Pinpoint the cell where the given text exists, returning its [x, y] midpoint coordinate. 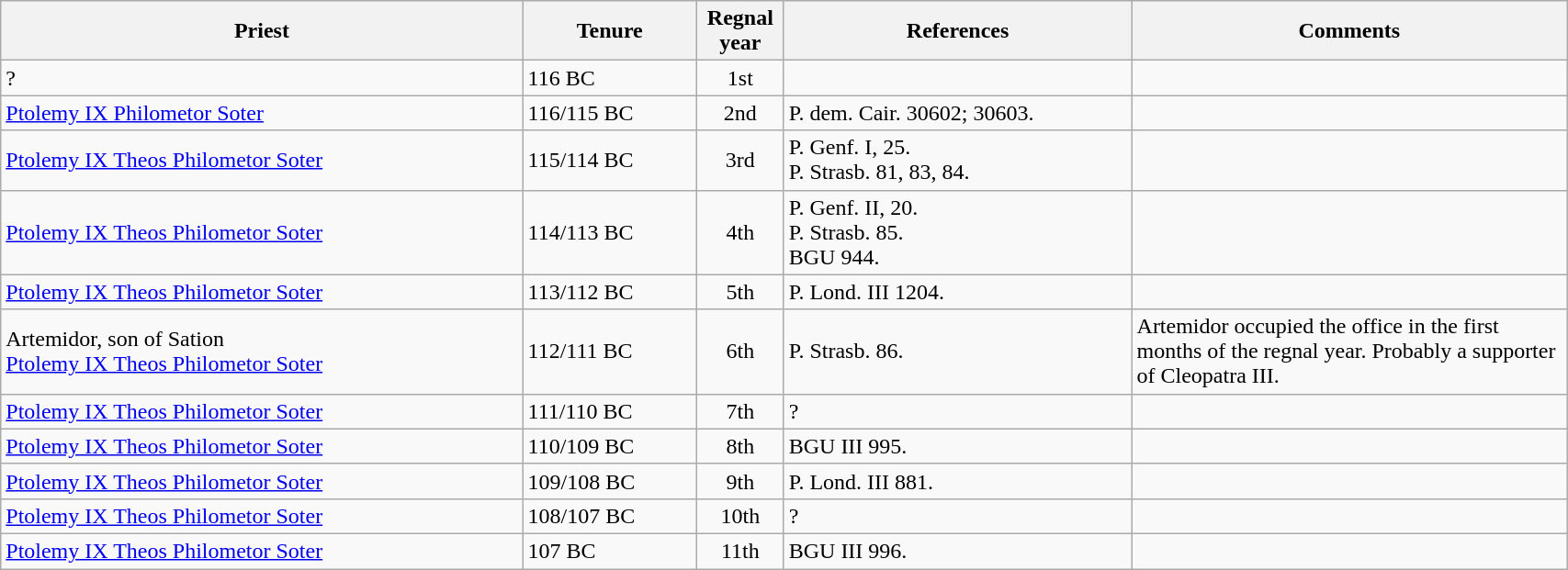
6th [740, 352]
8th [740, 446]
Priest [262, 31]
114/113 BC [610, 232]
Regnal year [740, 31]
P. Strasb. 86. [957, 352]
2nd [740, 113]
3rd [740, 160]
P. Genf. II, 20.P. Strasb. 85.BGU 944. [957, 232]
References [957, 31]
Artemidor occupied the office in the first months of the regnal year. Probably a supporter of Cleopatra III. [1349, 352]
5th [740, 292]
P. Lond. III 881. [957, 481]
Comments [1349, 31]
107 BC [610, 551]
BGU III 995. [957, 446]
P. Lond. III 1204. [957, 292]
109/108 BC [610, 481]
108/107 BC [610, 516]
110/109 BC [610, 446]
9th [740, 481]
113/112 BC [610, 292]
116/115 BC [610, 113]
11th [740, 551]
Tenure [610, 31]
4th [740, 232]
111/110 BC [610, 411]
10th [740, 516]
P. Genf. I, 25.P. Strasb. 81, 83, 84. [957, 160]
P. dem. Cair. 30602; 30603. [957, 113]
Artemidor, son of SationPtolemy IX Theos Philometor Soter [262, 352]
112/111 BC [610, 352]
116 BC [610, 78]
1st [740, 78]
7th [740, 411]
115/114 BC [610, 160]
BGU III 996. [957, 551]
Ptolemy IX Philometor Soter [262, 113]
